Search for the cell housing the specified text and yield its [x, y] center coordinate. 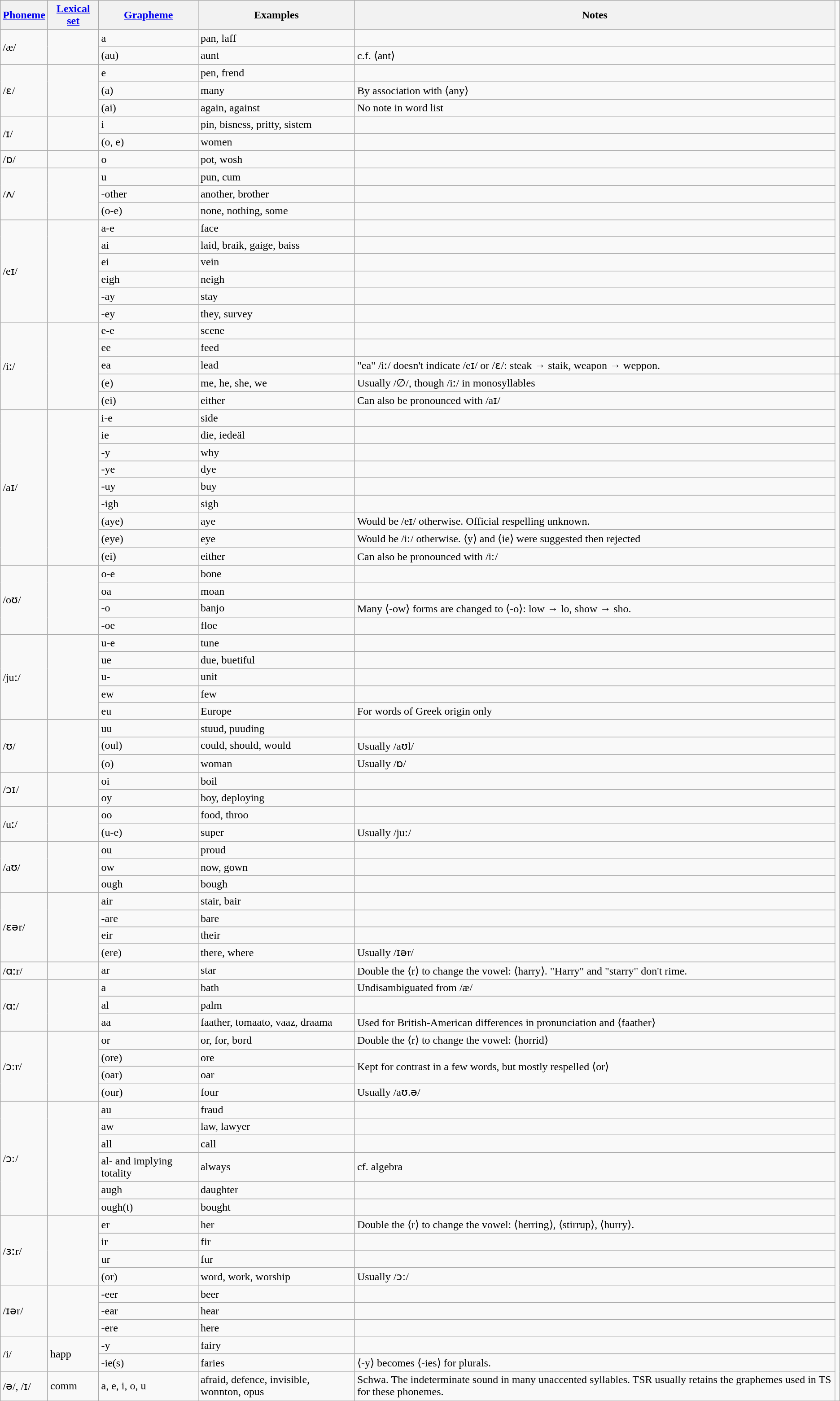
al [148, 1005]
faries [276, 1363]
(our) [148, 1092]
(au) [148, 56]
me, he, she, we [276, 383]
boil [276, 781]
-ie(s) [148, 1363]
"ea" /iː/ doesn't indicate /eɪ/ or /ɛ/: steak → staik, weapon → weppon. [595, 365]
palm [276, 1005]
ew [148, 694]
-o [148, 608]
/aɪ/ [24, 487]
ar [148, 971]
ei [148, 262]
aye [276, 521]
-igh [148, 503]
stay [276, 296]
bare [276, 918]
a, e, i, o, u [148, 1386]
Schwa. The indeterminate sound in many unaccented syllables. TSR usually retains the graphemes used in TS for these phonemes. [595, 1386]
dye [276, 469]
(o-e) [148, 211]
always [276, 1167]
her [276, 1225]
uu [148, 728]
Can also be pronounced with /iː/ [595, 557]
happ [73, 1354]
ou [148, 850]
unit [276, 677]
Used for British-American differences in pronunciation and ⟨faather⟩ [595, 1023]
daughter [276, 1190]
-ey [148, 313]
/i/ [24, 1354]
aw [148, 1127]
sigh [276, 503]
Would be /eɪ/ otherwise. Official respelling unknown. [595, 521]
/ɜːr/ [24, 1251]
(ere) [148, 953]
ir [148, 1242]
Kept for contrast in a few words, but mostly respelled ⟨or⟩ [595, 1066]
due, buetiful [276, 660]
/ɛ/ [24, 90]
/juː/ [24, 677]
face [276, 228]
pun, cum [276, 177]
-ay [148, 296]
oi [148, 781]
again, against [276, 108]
beer [276, 1294]
-other [148, 194]
/aʊ/ [24, 867]
feed [276, 347]
(a) [148, 91]
stair, bair [276, 901]
/uː/ [24, 824]
/ɔː/ [24, 1158]
bough [276, 884]
/ɪ/ [24, 133]
-oe [148, 626]
pin, bisness, pritty, sistem [276, 125]
Lexical set [73, 15]
fur [276, 1259]
tune [276, 643]
-are [148, 918]
women [276, 142]
/ɔɪ/ [24, 789]
/ɑːr/ [24, 971]
now, gown [276, 867]
many [276, 91]
No note in word list [595, 108]
⟨-y⟩ becomes ⟨-ies⟩ for plurals. [595, 1363]
Many ⟨-ow⟩ forms are changed to ⟨-o⟩: low → lo, show → sho. [595, 608]
vein [276, 262]
Would be /iː/ otherwise. ⟨y⟩ and ⟨ie⟩ were suggested then rejected [595, 539]
Phoneme [24, 15]
pan, laff [276, 38]
o [148, 159]
ough [148, 884]
comm [73, 1386]
ie [148, 435]
bought [276, 1207]
could, should, would [276, 746]
afraid, defence, invisible, wonnton, opus [276, 1386]
faather, tomaato, vaaz, draama [276, 1023]
they, survey [276, 313]
(e) [148, 383]
e [148, 73]
boy, deploying [276, 798]
hear [276, 1311]
why [276, 452]
Usually /ɔː/ [595, 1277]
o-e [148, 574]
pot, wosh [276, 159]
star [276, 971]
four [276, 1092]
woman [276, 764]
side [276, 418]
Usually /aʊ.ə/ [595, 1092]
eu [148, 711]
ai [148, 245]
Usually /∅/, though /iː/ in monosyllables [595, 383]
Grapheme [148, 15]
neigh [276, 279]
moan [276, 591]
ee [148, 347]
word, work, worship [276, 1277]
/ɪər/ [24, 1311]
ur [148, 1259]
lead [276, 365]
Notes [595, 15]
/ɛər/ [24, 927]
super [276, 833]
all [148, 1144]
ow [148, 867]
die, iedeäl [276, 435]
(aye) [148, 521]
air [148, 901]
er [148, 1225]
Double the ⟨r⟩ to change the vowel: ⟨harry⟩. "Harry" and "starry" don't rime. [595, 971]
-uy [148, 486]
(o, e) [148, 142]
oo [148, 815]
u- [148, 677]
bath [276, 988]
Usually /aʊl/ [595, 746]
Examples [276, 15]
c.f. ⟨ant⟩ [595, 56]
/iː/ [24, 365]
eir [148, 935]
By association with ⟨any⟩ [595, 91]
(or) [148, 1277]
(o) [148, 764]
(oar) [148, 1075]
Undisambiguated from /æ/ [595, 988]
cf. algebra [595, 1167]
aunt [276, 56]
augh [148, 1190]
oar [276, 1075]
ore [276, 1058]
/oʊ/ [24, 600]
call [276, 1144]
food, throo [276, 815]
Usually /juː/ [595, 833]
aa [148, 1023]
For words of Greek origin only [595, 711]
(ai) [148, 108]
Usually /ɪər/ [595, 953]
(oul) [148, 746]
ue [148, 660]
ough(t) [148, 1207]
(ore) [148, 1058]
-ear [148, 1311]
laid, braik, gaige, baiss [276, 245]
ea [148, 365]
/ɑː/ [24, 1006]
a-e [148, 228]
(eye) [148, 539]
here [276, 1328]
/ʊ/ [24, 746]
none, nothing, some [276, 211]
/æ/ [24, 47]
(u-e) [148, 833]
u [148, 177]
i [148, 125]
e-e [148, 330]
-ere [148, 1328]
buy [276, 486]
fairy [276, 1345]
few [276, 694]
or [148, 1040]
u-e [148, 643]
scene [276, 330]
bone [276, 574]
Can also be pronounced with /aɪ/ [595, 401]
pen, frend [276, 73]
oa [148, 591]
Usually /ɒ/ [595, 764]
law, lawyer [276, 1127]
fir [276, 1242]
i-e [148, 418]
banjo [276, 608]
al- and implying totality [148, 1167]
or, for, bord [276, 1040]
/eɪ/ [24, 271]
proud [276, 850]
au [148, 1110]
/ɒ/ [24, 159]
their [276, 935]
another, brother [276, 194]
-ye [148, 469]
Double the ⟨r⟩ to change the vowel: ⟨herring⟩, ⟨stirrup⟩, ⟨hurry⟩. [595, 1225]
stuud, puuding [276, 728]
/ə/, /ɪ/ [24, 1386]
/ʌ/ [24, 194]
eye [276, 539]
-eer [148, 1294]
fraud [276, 1110]
Europe [276, 711]
floe [276, 626]
eigh [148, 279]
/ɔːr/ [24, 1066]
there, where [276, 953]
oy [148, 798]
Double the ⟨r⟩ to change the vowel: ⟨horrid⟩ [595, 1040]
